Identify which cell holds the provided text, then report its [X, Y] central coordinate. 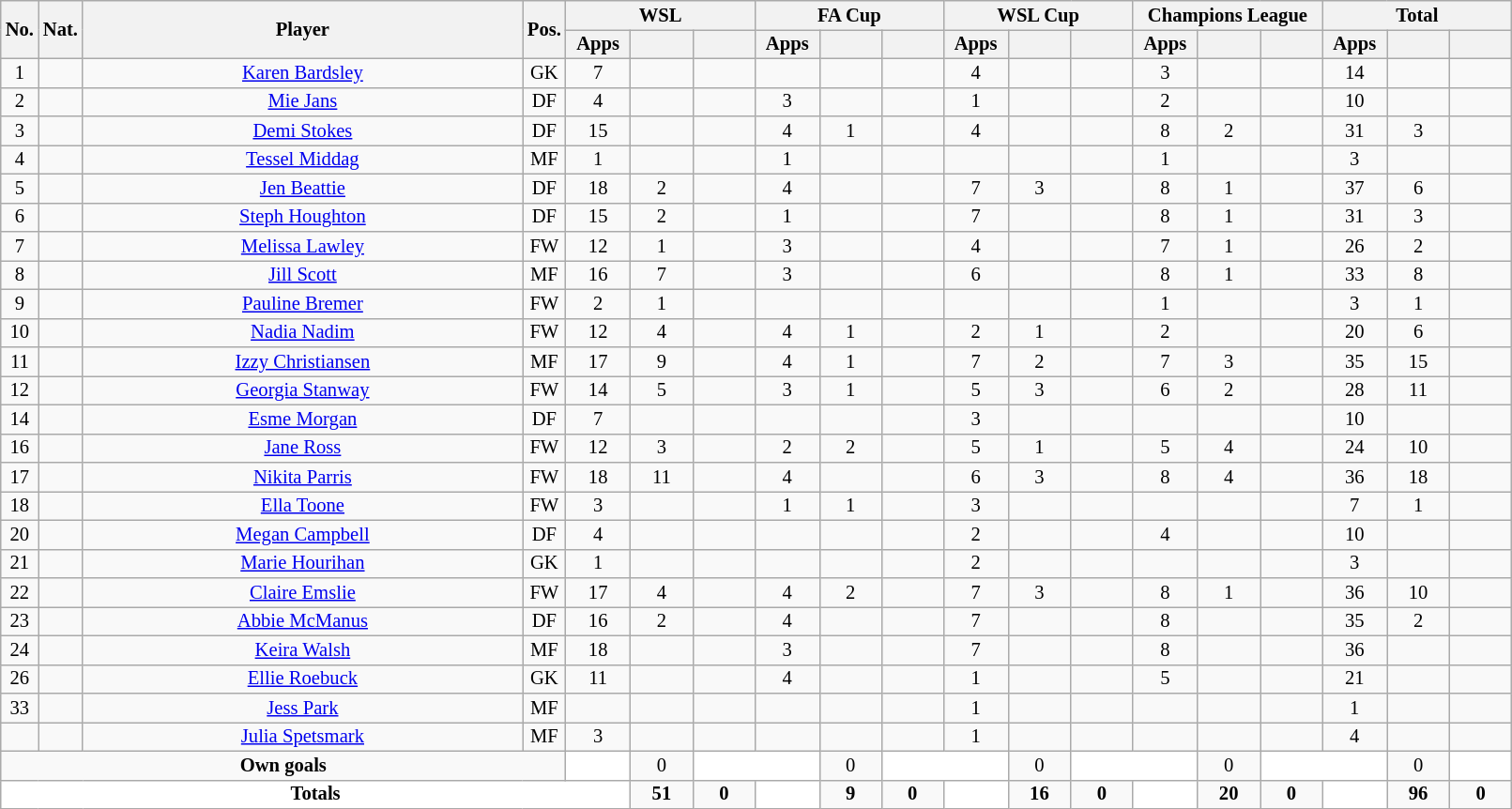
96 [1419, 794]
Jill Scott [302, 274]
Esme Morgan [302, 419]
Totals [315, 794]
Jane Ross [302, 449]
Jen Beattie [302, 188]
Claire Emslie [302, 593]
23 [20, 621]
Total [1417, 15]
Melissa Lawley [302, 246]
Izzy Christiansen [302, 362]
Nadia Nadim [302, 332]
WSL Cup [1038, 15]
28 [1355, 390]
Megan Campbell [302, 535]
Mie Jans [302, 101]
Own goals [283, 766]
FA Cup [848, 15]
Steph Houghton [302, 218]
No. [20, 29]
51 [661, 794]
Tessel Middag [302, 160]
Karen Bardsley [302, 73]
Keira Walsh [302, 649]
Player [302, 29]
22 [20, 593]
Pauline Bremer [302, 304]
37 [1355, 188]
Demi Stokes [302, 131]
Ella Toone [302, 505]
Jess Park [302, 708]
Abbie McManus [302, 621]
Nat. [60, 29]
Champions League [1228, 15]
WSL [661, 15]
Marie Hourihan [302, 563]
Julia Spetsmark [302, 736]
Pos. [544, 29]
Georgia Stanway [302, 390]
Nikita Parris [302, 477]
Ellie Roebuck [302, 679]
